Extract the (x, y) coordinate from the center of the cell holding the provided text.  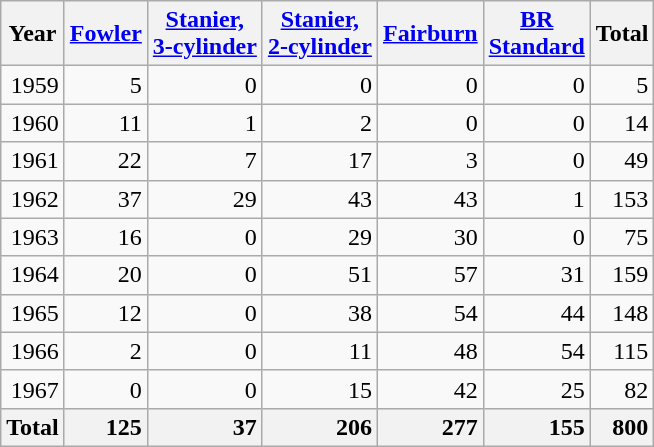
14 (622, 123)
1966 (33, 351)
Stanier,2-cylinder (320, 34)
153 (622, 199)
115 (622, 351)
51 (320, 275)
1967 (33, 389)
148 (622, 313)
Year (33, 34)
44 (536, 313)
159 (622, 275)
17 (320, 161)
206 (320, 427)
Stanier,3-cylinder (204, 34)
31 (536, 275)
48 (430, 351)
16 (106, 237)
1965 (33, 313)
15 (320, 389)
1964 (33, 275)
1960 (33, 123)
1963 (33, 237)
42 (430, 389)
49 (622, 161)
Fairburn (430, 34)
Fowler (106, 34)
57 (430, 275)
75 (622, 237)
1959 (33, 85)
277 (430, 427)
25 (536, 389)
7 (204, 161)
155 (536, 427)
22 (106, 161)
BRStandard (536, 34)
125 (106, 427)
30 (430, 237)
82 (622, 389)
800 (622, 427)
12 (106, 313)
20 (106, 275)
1961 (33, 161)
1962 (33, 199)
3 (430, 161)
38 (320, 313)
